Scan for the cell matching the given text and deliver its [X, Y] coordinate at center. 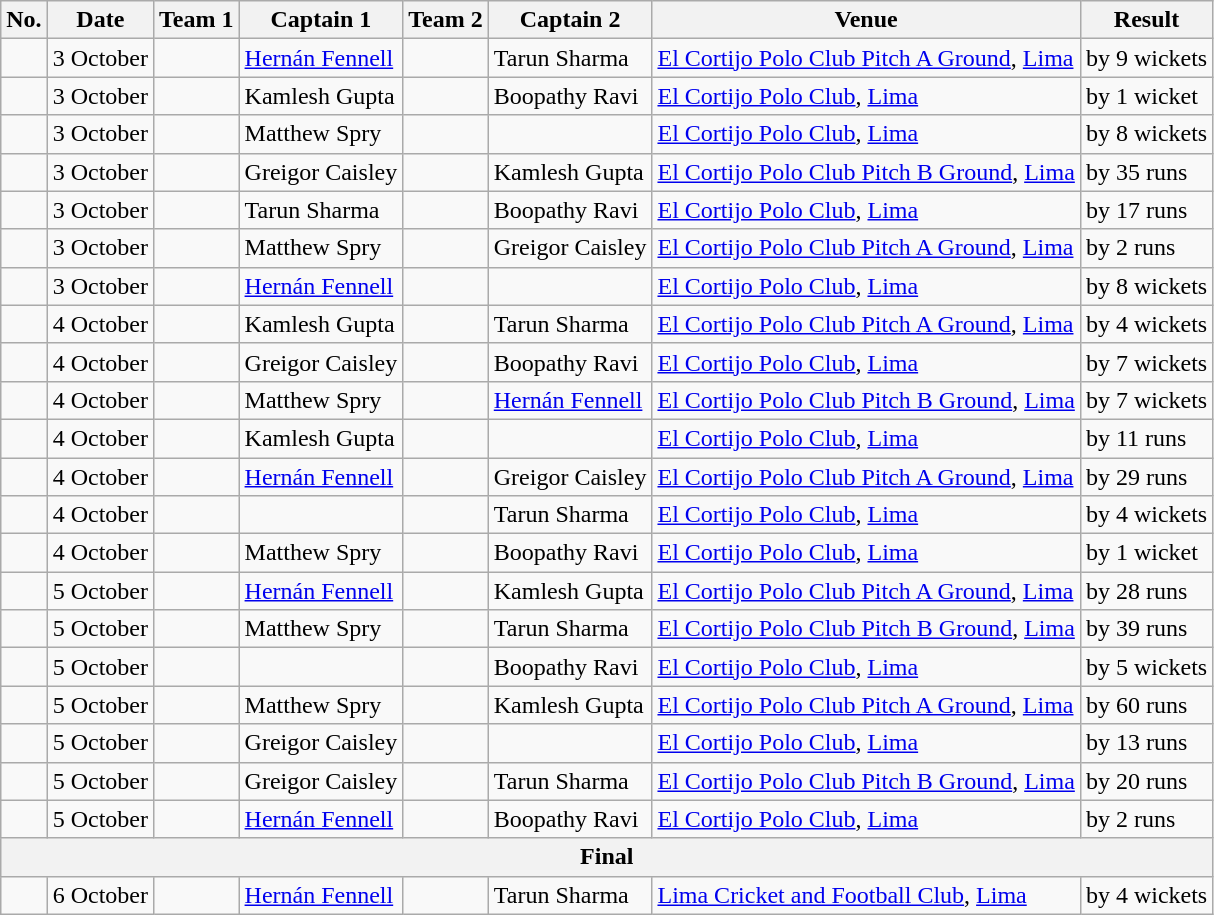
Team 1 [197, 20]
by 39 runs [1146, 629]
Captain 2 [570, 20]
by 20 runs [1146, 781]
by 29 runs [1146, 477]
Venue [866, 20]
Result [1146, 20]
No. [24, 20]
Lima Cricket and Football Club, Lima [866, 895]
Captain 1 [321, 20]
6 October [100, 895]
by 13 runs [1146, 743]
by 28 runs [1146, 591]
Date [100, 20]
by 17 runs [1146, 210]
by 35 runs [1146, 172]
by 9 wickets [1146, 58]
by 5 wickets [1146, 667]
by 11 runs [1146, 438]
by 60 runs [1146, 705]
Team 2 [446, 20]
Final [607, 857]
